From the cell containing the given text, extract its center point as (x, y) coordinate. 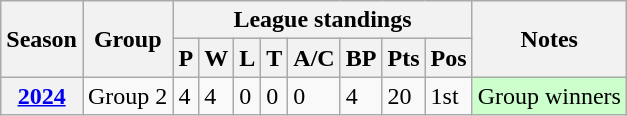
L (248, 58)
Group 2 (127, 96)
Group (127, 39)
League standings (322, 20)
20 (404, 96)
W (216, 58)
A/C (314, 58)
Notes (549, 39)
Season (42, 39)
Group winners (549, 96)
2024 (42, 96)
BP (361, 58)
T (274, 58)
1st (448, 96)
P (186, 58)
Pts (404, 58)
Pos (448, 58)
